Provide the (x, y) coordinate of the cell's center where the given text is located.  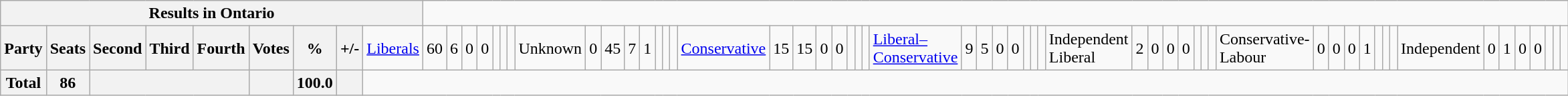
Conservative-Labour (1264, 48)
Party (23, 48)
6 (455, 48)
Independent Liberal (1089, 48)
+/- (349, 48)
Liberals (393, 48)
Total (23, 83)
% (314, 48)
Results in Ontario (212, 13)
Second (118, 48)
Votes (271, 48)
7 (633, 48)
2 (1139, 48)
9 (970, 48)
45 (612, 48)
Independent (1441, 48)
60 (435, 48)
Seats (68, 48)
100.0 (314, 83)
Third (170, 48)
5 (984, 48)
86 (68, 83)
Unknown (550, 48)
Conservative (723, 48)
Liberal–Conservative (915, 48)
Fourth (221, 48)
